Provide the [X, Y] coordinate of the cell's center where the given text is located.  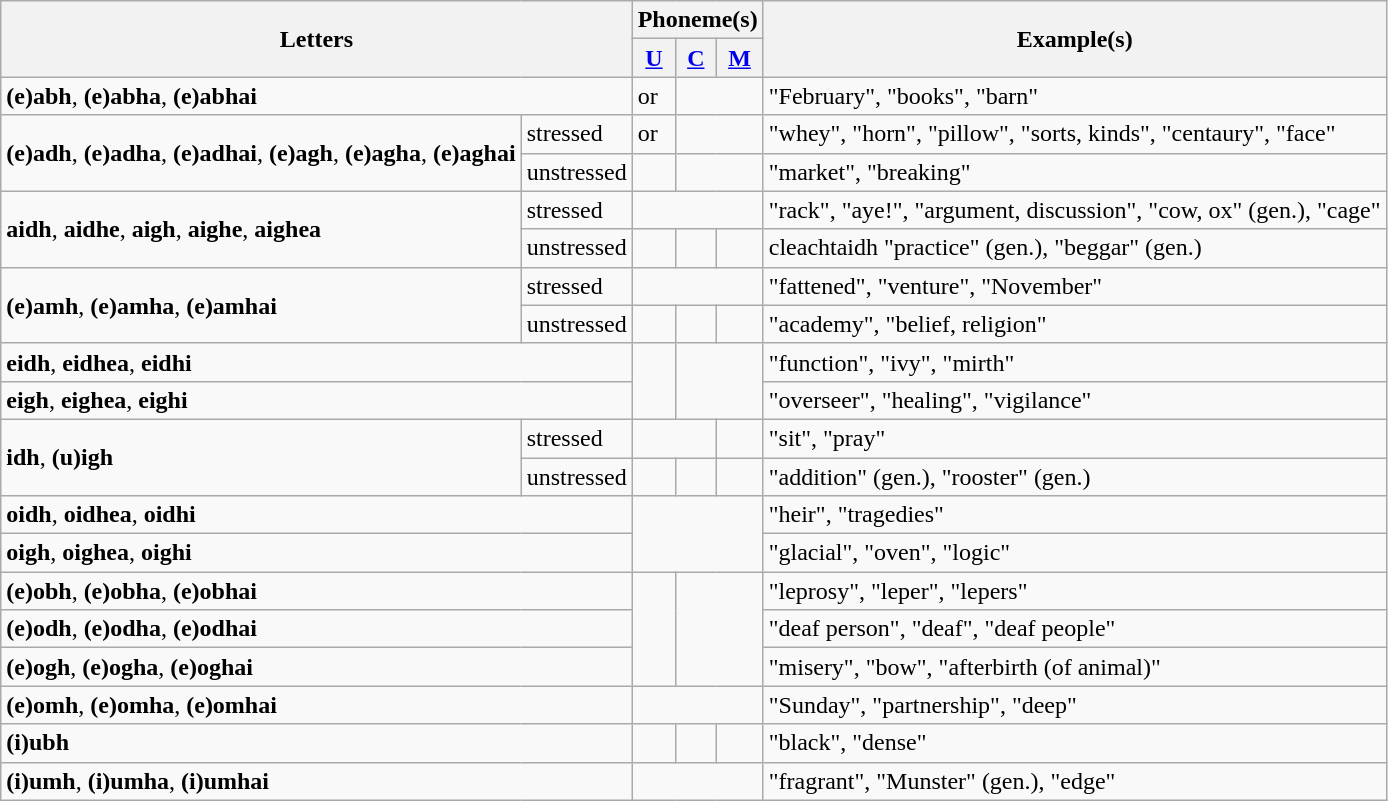
Example(s) [1074, 39]
"deaf person", "deaf", "deaf people" [1074, 629]
C [696, 58]
"heir", "tragedies" [1074, 515]
"rack", "aye!", "argument, discussion", "cow, ox" (gen.), "cage" [1074, 210]
(i)ubh [316, 743]
(e)adh, (e)adha, (e)adhai, (e)agh, (e)agha, (e)aghai [261, 153]
"Sunday", "partnership", "deep" [1074, 705]
"overseer", "healing", "vigilance" [1074, 400]
"glacial", "oven", "logic" [1074, 553]
"whey", "horn", "pillow", "sorts, kinds", "centaury", "face" [1074, 134]
"fragrant", "Munster" (gen.), "edge" [1074, 781]
"academy", "belief, religion" [1074, 324]
"black", "dense" [1074, 743]
"February", "books", "barn" [1074, 96]
eigh, eighea, eighi [316, 400]
cleachtaidh "practice" (gen.), "beggar" (gen.) [1074, 248]
(i)umh, (i)umha, (i)umhai [316, 781]
aidh, aidhe, aigh, aighe, aighea [261, 229]
(e)ogh, (e)ogha, (e)oghai [316, 667]
idh, (u)igh [261, 457]
M [740, 58]
(e)omh, (e)omha, (e)omhai [316, 705]
Phoneme(s) [698, 20]
Letters [316, 39]
"leprosy", "leper", "lepers" [1074, 591]
(e)odh, (e)odha, (e)odhai [316, 629]
"sit", "pray" [1074, 438]
oigh, oighea, oighi [316, 553]
oidh, oidhea, oidhi [316, 515]
"fattened", "venture", "November" [1074, 286]
"market", "breaking" [1074, 172]
"misery", "bow", "afterbirth (of animal)" [1074, 667]
"addition" (gen.), "rooster" (gen.) [1074, 477]
eidh, eidhea, eidhi [316, 362]
(e)abh, (e)abha, (e)abhai [316, 96]
"function", "ivy", "mirth" [1074, 362]
(e)obh, (e)obha, (e)obhai [316, 591]
(e)amh, (e)amha, (e)amhai [261, 305]
U [654, 58]
